Identify which cell holds the provided text, then report its [X, Y] central coordinate. 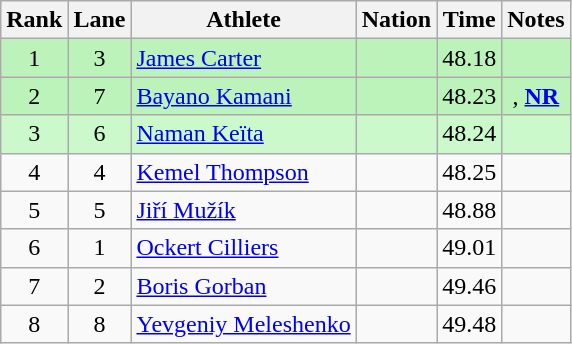
48.88 [470, 210]
, NR [536, 96]
Naman Keïta [244, 134]
48.24 [470, 134]
Jiří Mužík [244, 210]
Yevgeniy Meleshenko [244, 324]
Lane [100, 20]
Rank [34, 20]
Nation [396, 20]
Boris Gorban [244, 286]
48.18 [470, 58]
Bayano Kamani [244, 96]
Time [470, 20]
Ockert Cilliers [244, 248]
James Carter [244, 58]
Athlete [244, 20]
49.01 [470, 248]
48.25 [470, 172]
49.46 [470, 286]
Notes [536, 20]
49.48 [470, 324]
Kemel Thompson [244, 172]
48.23 [470, 96]
